For the text-containing cell, return its midpoint in (X, Y) coordinate format. 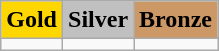
Silver (98, 20)
Bronze (176, 20)
Gold (32, 20)
